Extract the [X, Y] coordinate from the center of the cell holding the provided text.  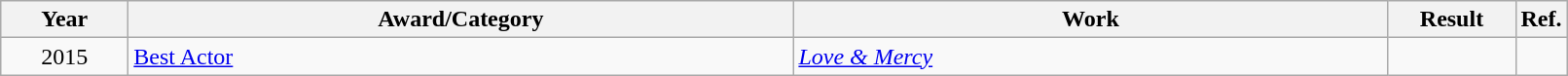
Year [64, 19]
Best Actor [461, 57]
2015 [64, 57]
Ref. [1542, 19]
Work [1090, 19]
Love & Mercy [1090, 57]
Award/Category [461, 19]
Result [1452, 19]
